Pinpoint the cell where the given text exists, returning its [x, y] midpoint coordinate. 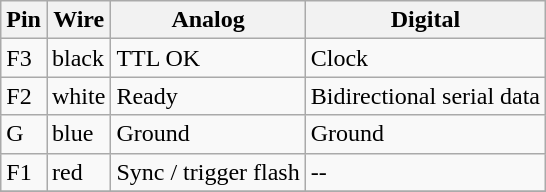
F2 [24, 96]
Ready [208, 96]
F1 [24, 172]
black [78, 58]
Wire [78, 20]
Clock [425, 58]
red [78, 172]
TTL OK [208, 58]
G [24, 134]
Sync / trigger flash [208, 172]
Analog [208, 20]
white [78, 96]
-- [425, 172]
Digital [425, 20]
blue [78, 134]
F3 [24, 58]
Pin [24, 20]
Bidirectional serial data [425, 96]
